Return [x, y] of the center of cell containing provided text 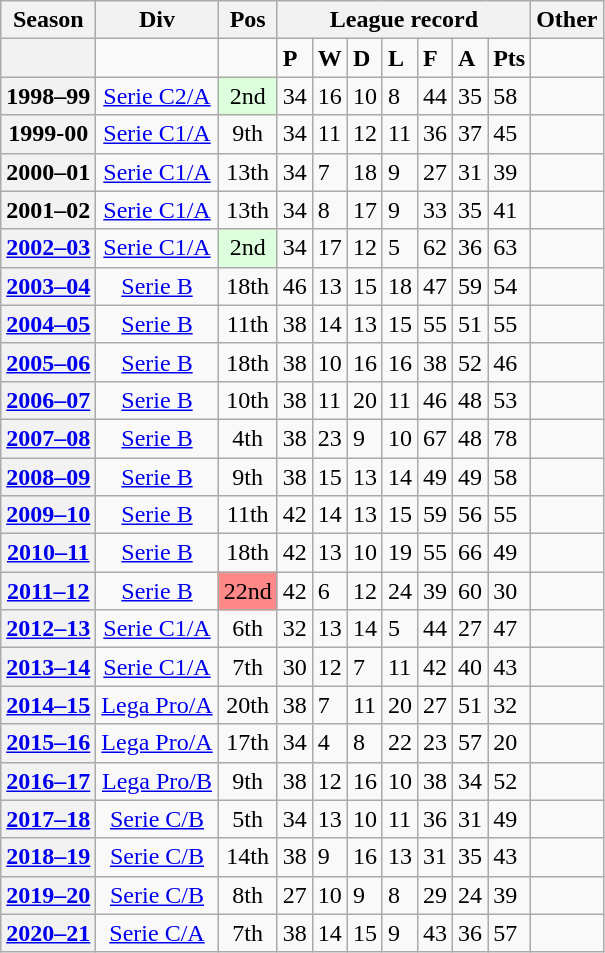
2011–12 [48, 591]
2008–09 [48, 477]
54 [510, 286]
Season [48, 20]
2006–07 [48, 400]
53 [510, 400]
Lega Pro/B [157, 781]
Serie C2/A [157, 96]
62 [434, 248]
6th [248, 629]
29 [434, 895]
P [294, 58]
F [434, 58]
20th [248, 705]
Pts [510, 58]
14th [248, 857]
37 [470, 134]
33 [434, 210]
L [400, 58]
22nd [248, 591]
2002–03 [48, 248]
6 [330, 591]
W [330, 58]
22 [400, 743]
2007–08 [48, 438]
2019–20 [48, 895]
Div [157, 20]
2012–13 [48, 629]
2005–06 [48, 362]
2018–19 [48, 857]
2003–04 [48, 286]
10th [248, 400]
60 [470, 591]
4 [330, 743]
D [364, 58]
4th [248, 438]
2000–01 [48, 172]
2009–10 [48, 515]
41 [510, 210]
67 [434, 438]
2014–15 [48, 705]
2010–11 [48, 553]
78 [510, 438]
2016–17 [48, 781]
8th [248, 895]
Other [567, 20]
2001–02 [48, 210]
19 [400, 553]
5th [248, 819]
66 [470, 553]
A [470, 58]
Serie C/A [157, 933]
40 [470, 667]
45 [510, 134]
1998–99 [48, 96]
2017–18 [48, 819]
2015–16 [48, 743]
Pos [248, 20]
2004–05 [48, 324]
League record [404, 20]
63 [510, 248]
56 [470, 515]
2013–14 [48, 667]
17th [248, 743]
2020–21 [48, 933]
1999-00 [48, 134]
